Detect which cell encompasses the target text, then output its [x, y] center coordinate. 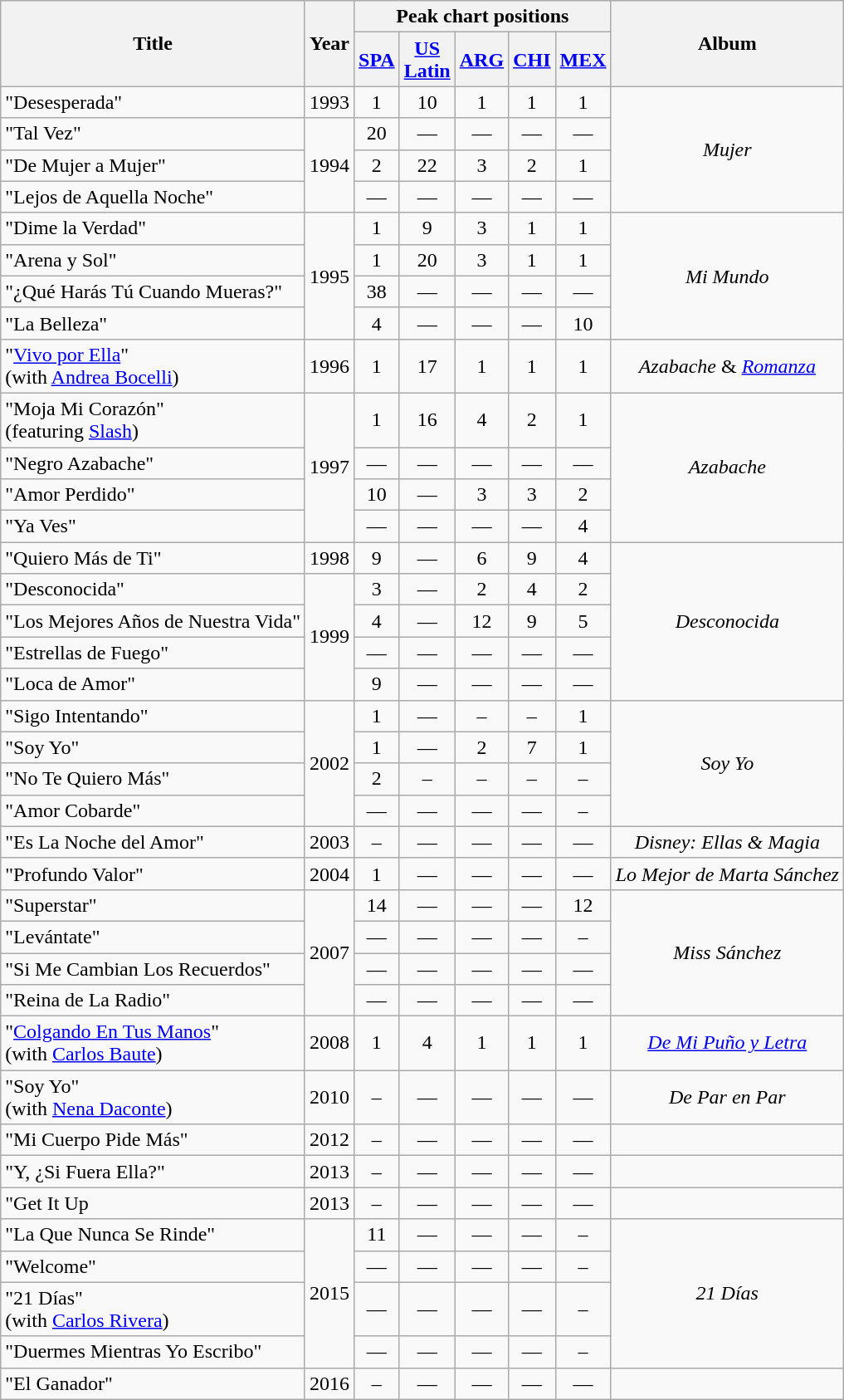
"Reina de La Radio" [153, 1001]
"Amor Cobarde" [153, 810]
"Duermes Mientras Yo Escribo" [153, 1352]
2015 [329, 1294]
1994 [329, 165]
2004 [329, 874]
US Latin [427, 60]
"Sigo Intentando" [153, 716]
CHI [532, 60]
7 [532, 747]
ARG [481, 60]
"Si Me Cambian Los Recuerdos" [153, 969]
22 [427, 165]
5 [583, 621]
Soy Yo [727, 763]
"Profundo Valor" [153, 874]
"Lejos de Aquella Noche" [153, 197]
"Moja Mi Corazón" (featuring Slash) [153, 420]
"La Belleza" [153, 323]
"Mi Cuerpo Pide Más" [153, 1140]
"Get It Up [153, 1203]
Miss Sánchez [727, 952]
6 [481, 558]
"De Mujer a Mujer" [153, 165]
"Ya Ves" [153, 526]
MEX [583, 60]
Title [153, 43]
17 [427, 365]
2016 [329, 1383]
21 Días [727, 1294]
"Y, ¿Si Fuera Ella?" [153, 1172]
16 [427, 420]
Lo Mejor de Marta Sánchez [727, 874]
Album [727, 43]
"¿Qué Harás Tú Cuando Mueras?" [153, 291]
Mujer [727, 149]
"Levántate" [153, 937]
"Es La Noche del Amor" [153, 842]
Mi Mundo [727, 276]
SPA [377, 60]
"Desesperada" [153, 102]
1993 [329, 102]
"Arena y Sol" [153, 260]
"El Ganador" [153, 1383]
1999 [329, 637]
"Soy Yo"(with Nena Daconte) [153, 1098]
Desconocida [727, 621]
De Par en Par [727, 1098]
2002 [329, 763]
"La Que Nunca Se Rinde" [153, 1235]
1996 [329, 365]
Azabache [727, 467]
2008 [329, 1043]
1997 [329, 467]
"Superstar" [153, 905]
"Desconocida" [153, 590]
"No Te Quiero Más" [153, 779]
"Dime la Verdad" [153, 228]
Disney: Ellas & Magia [727, 842]
1995 [329, 276]
"Amor Perdido" [153, 495]
"21 Días"(with Carlos Rivera) [153, 1309]
"Soy Yo" [153, 747]
11 [377, 1235]
"Vivo por Ella" (with Andrea Bocelli) [153, 365]
14 [377, 905]
Peak chart positions [483, 17]
"Colgando En Tus Manos"(with Carlos Baute) [153, 1043]
"Quiero Más de Ti" [153, 558]
Azabache & Romanza [727, 365]
2007 [329, 952]
2003 [329, 842]
De Mi Puño y Letra [727, 1043]
"Loca de Amor" [153, 684]
1998 [329, 558]
2010 [329, 1098]
38 [377, 291]
"Tal Vez" [153, 134]
"Los Mejores Años de Nuestra Vida" [153, 621]
"Negro Azabache" [153, 463]
"Welcome" [153, 1266]
Year [329, 43]
"Estrellas de Fuego" [153, 653]
2012 [329, 1140]
